Provide the (x, y) coordinate of the cell's center where the given text is located.  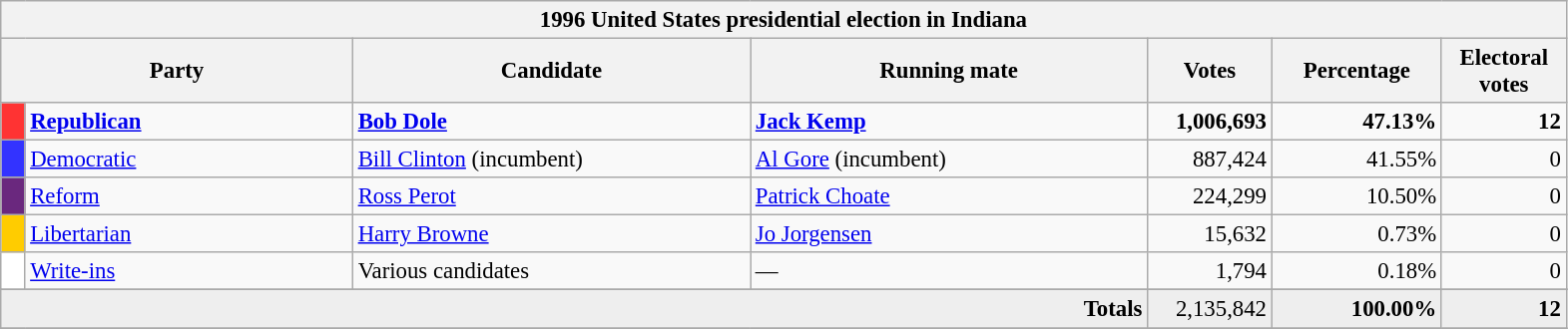
Votes (1210, 72)
1,006,693 (1210, 122)
Libertarian (189, 234)
100.00% (1356, 309)
Democratic (189, 160)
Electoral votes (1503, 72)
15,632 (1210, 234)
Bob Dole (551, 122)
1996 United States presidential election in Indiana (784, 20)
Party (178, 72)
Jack Kemp (949, 122)
Harry Browne (551, 234)
41.55% (1356, 160)
Ross Perot (551, 196)
Running mate (949, 72)
Al Gore (incumbent) (949, 160)
224,299 (1210, 196)
Bill Clinton (incumbent) (551, 160)
2,135,842 (1210, 309)
887,424 (1210, 160)
Totals (575, 309)
47.13% (1356, 122)
0.73% (1356, 234)
10.50% (1356, 196)
1,794 (1210, 272)
0.18% (1356, 272)
Percentage (1356, 72)
Reform (189, 196)
Republican (189, 122)
Jo Jorgensen (949, 234)
Patrick Choate (949, 196)
Candidate (551, 72)
Various candidates (551, 272)
— (949, 272)
Write-ins (189, 272)
